Locate the cell with the specified text and output its [X, Y] center coordinate. 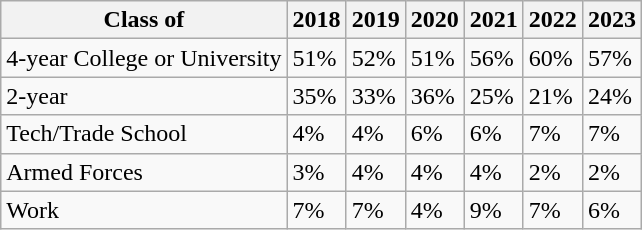
24% [612, 96]
4-year College or University [144, 58]
52% [376, 58]
Tech/Trade School [144, 134]
9% [494, 210]
57% [612, 58]
21% [552, 96]
33% [376, 96]
60% [552, 58]
36% [434, 96]
Class of [144, 20]
2023 [612, 20]
35% [316, 96]
2021 [494, 20]
2022 [552, 20]
2018 [316, 20]
56% [494, 58]
2019 [376, 20]
25% [494, 96]
2-year [144, 96]
Armed Forces [144, 172]
3% [316, 172]
2020 [434, 20]
Work [144, 210]
